Find where the given text appears and provide that cell's center as [X, Y] coordinate. 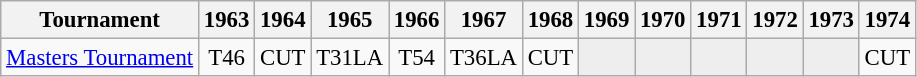
1972 [775, 20]
T36LA [484, 58]
1971 [719, 20]
1963 [227, 20]
T46 [227, 58]
1965 [350, 20]
1967 [484, 20]
1966 [416, 20]
Tournament [100, 20]
1964 [283, 20]
1970 [663, 20]
T31LA [350, 58]
T54 [416, 58]
1968 [550, 20]
Masters Tournament [100, 58]
1969 [606, 20]
1974 [887, 20]
1973 [831, 20]
